Provide the [X, Y] coordinate of the cell's center where the given text is located.  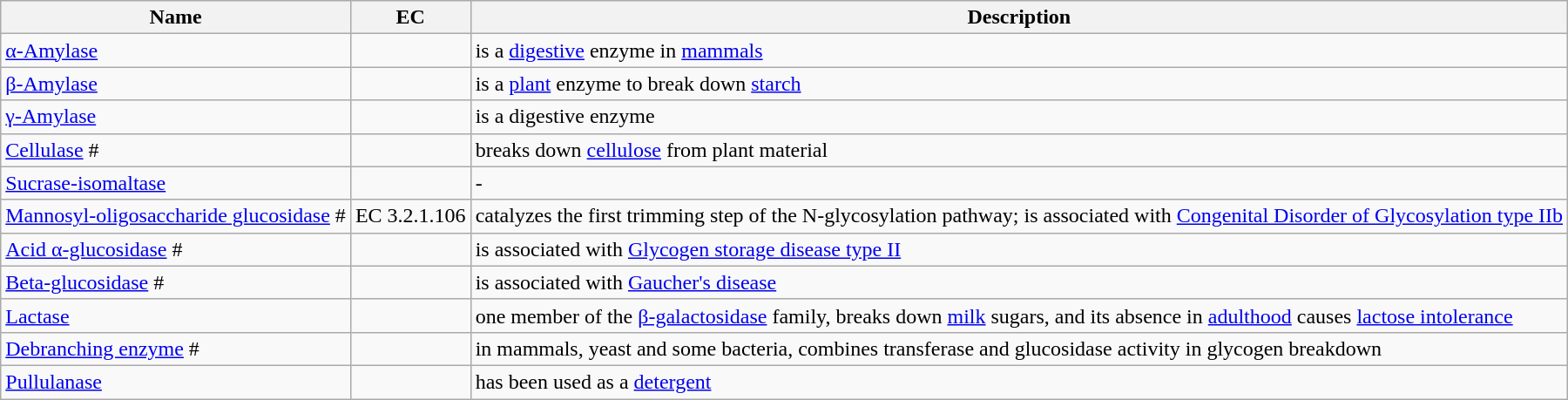
Sucrase-isomaltase [176, 183]
is a digestive enzyme [1019, 117]
EC [410, 17]
in mammals, yeast and some bacteria, combines transferase and glucosidase activity in glycogen breakdown [1019, 349]
Cellulase # [176, 150]
is associated with Gaucher's disease [1019, 282]
Description [1019, 17]
Name [176, 17]
Debranching enzyme # [176, 349]
is a plant enzyme to break down starch [1019, 84]
Pullulanase [176, 382]
is a digestive enzyme in mammals [1019, 51]
is associated with Glycogen storage disease type II [1019, 249]
Beta-glucosidase # [176, 282]
α-Amylase [176, 51]
Acid α-glucosidase # [176, 249]
EC 3.2.1.106 [410, 216]
catalyzes the first trimming step of the N-glycosylation pathway; is associated with Congenital Disorder of Glycosylation type IIb [1019, 216]
one member of the β-galactosidase family, breaks down milk sugars, and its absence in adulthood causes lactose intolerance [1019, 315]
γ-Amylase [176, 117]
β-Amylase [176, 84]
Lactase [176, 315]
has been used as a detergent [1019, 382]
- [1019, 183]
breaks down cellulose from plant material [1019, 150]
Mannosyl-oligosaccharide glucosidase # [176, 216]
